From the cell containing the given text, extract its center point as [X, Y] coordinate. 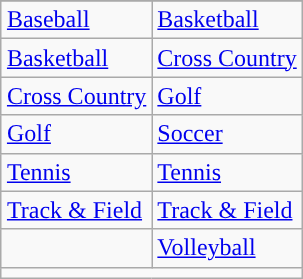
Baseball [76, 20]
Soccer [227, 134]
Volleyball [227, 248]
